Pinpoint the cell where the given text exists, returning its [X, Y] midpoint coordinate. 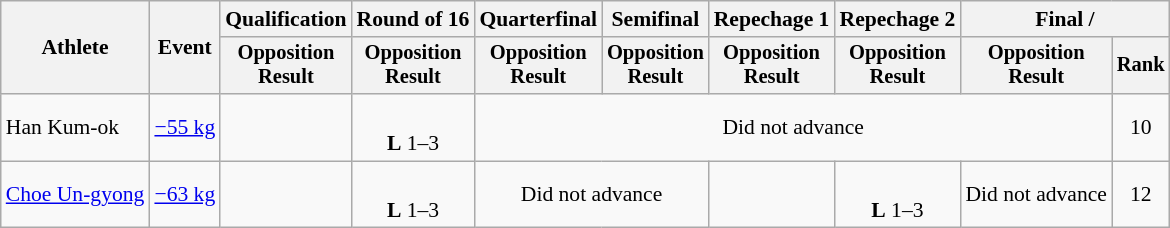
Repechage 1 [772, 19]
12 [1141, 194]
Rank [1141, 66]
Han Kum-ok [76, 128]
Athlete [76, 48]
Choe Un-gyong [76, 194]
Repechage 2 [897, 19]
Qualification [286, 19]
Final / [1064, 19]
10 [1141, 128]
Event [184, 48]
−55 kg [184, 128]
Semifinal [656, 19]
Quarterfinal [538, 19]
Round of 16 [414, 19]
−63 kg [184, 194]
